Identify which cell holds the provided text, then report its [X, Y] central coordinate. 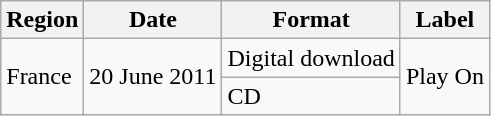
France [42, 77]
CD [311, 96]
Date [153, 20]
Play On [444, 77]
Region [42, 20]
20 June 2011 [153, 77]
Digital download [311, 58]
Label [444, 20]
Format [311, 20]
